Determine the [X, Y] coordinate at the center of the cell enclosing the given text.  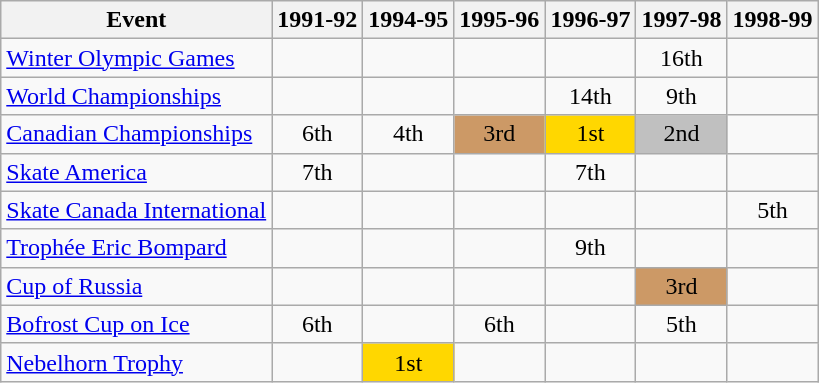
Event [136, 20]
World Championships [136, 96]
1995-96 [500, 20]
Winter Olympic Games [136, 58]
Cup of Russia [136, 286]
1997-98 [682, 20]
1991-92 [318, 20]
Canadian Championships [136, 134]
1994-95 [408, 20]
Nebelhorn Trophy [136, 362]
1996-97 [590, 20]
Skate Canada International [136, 210]
1998-99 [772, 20]
Bofrost Cup on Ice [136, 324]
2nd [682, 134]
Trophée Eric Bompard [136, 248]
14th [590, 96]
Skate America [136, 172]
16th [682, 58]
4th [408, 134]
